From the cell containing the given text, extract its center point as [x, y] coordinate. 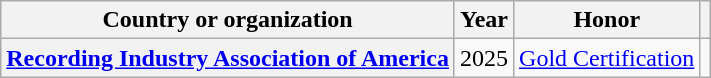
Recording Industry Association of America [228, 58]
Gold Certification [607, 58]
Honor [607, 20]
Country or organization [228, 20]
Year [484, 20]
2025 [484, 58]
